Capture the cell that displays the provided text and extract its [X, Y] central coordinate. 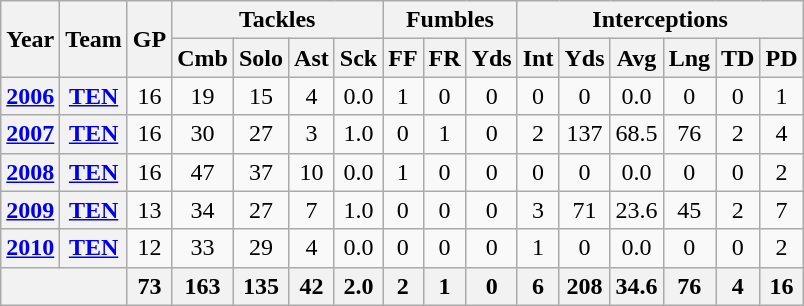
PD [782, 58]
Int [538, 58]
34.6 [636, 286]
208 [584, 286]
Tackles [278, 20]
2008 [30, 172]
30 [203, 134]
Cmb [203, 58]
23.6 [636, 210]
12 [149, 248]
GP [149, 39]
2006 [30, 96]
Lng [689, 58]
68.5 [636, 134]
71 [584, 210]
Fumbles [450, 20]
Sck [358, 58]
29 [260, 248]
19 [203, 96]
10 [312, 172]
33 [203, 248]
34 [203, 210]
45 [689, 210]
47 [203, 172]
42 [312, 286]
6 [538, 286]
2.0 [358, 286]
Avg [636, 58]
2009 [30, 210]
163 [203, 286]
FF [403, 58]
TD [738, 58]
FR [444, 58]
Team [94, 39]
Ast [312, 58]
135 [260, 286]
73 [149, 286]
13 [149, 210]
2010 [30, 248]
Year [30, 39]
Solo [260, 58]
137 [584, 134]
15 [260, 96]
2007 [30, 134]
Interceptions [660, 20]
37 [260, 172]
